Locate the cell with the specified text and output its (X, Y) center coordinate. 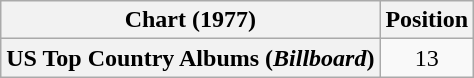
US Top Country Albums (Billboard) (190, 58)
Position (427, 20)
Chart (1977) (190, 20)
13 (427, 58)
